Return [X, Y] of the center of cell containing provided text 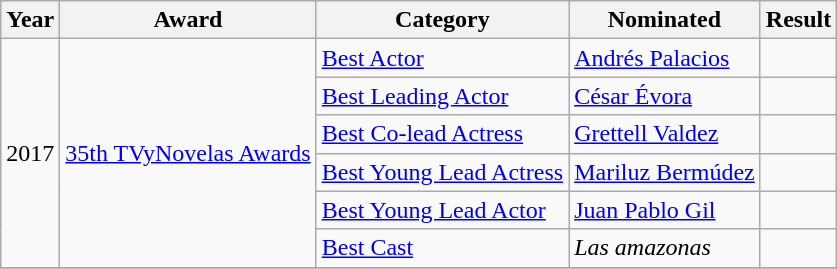
Grettell Valdez [665, 134]
Las amazonas [665, 248]
Award [188, 20]
César Évora [665, 96]
Best Cast [442, 248]
2017 [30, 153]
35th TVyNovelas Awards [188, 153]
Best Actor [442, 58]
Best Young Lead Actor [442, 210]
Nominated [665, 20]
Andrés Palacios [665, 58]
Best Leading Actor [442, 96]
Category [442, 20]
Year [30, 20]
Best Young Lead Actress [442, 172]
Best Co-lead Actress [442, 134]
Juan Pablo Gil [665, 210]
Mariluz Bermúdez [665, 172]
Result [798, 20]
